From the cell containing the given text, extract its center point as (X, Y) coordinate. 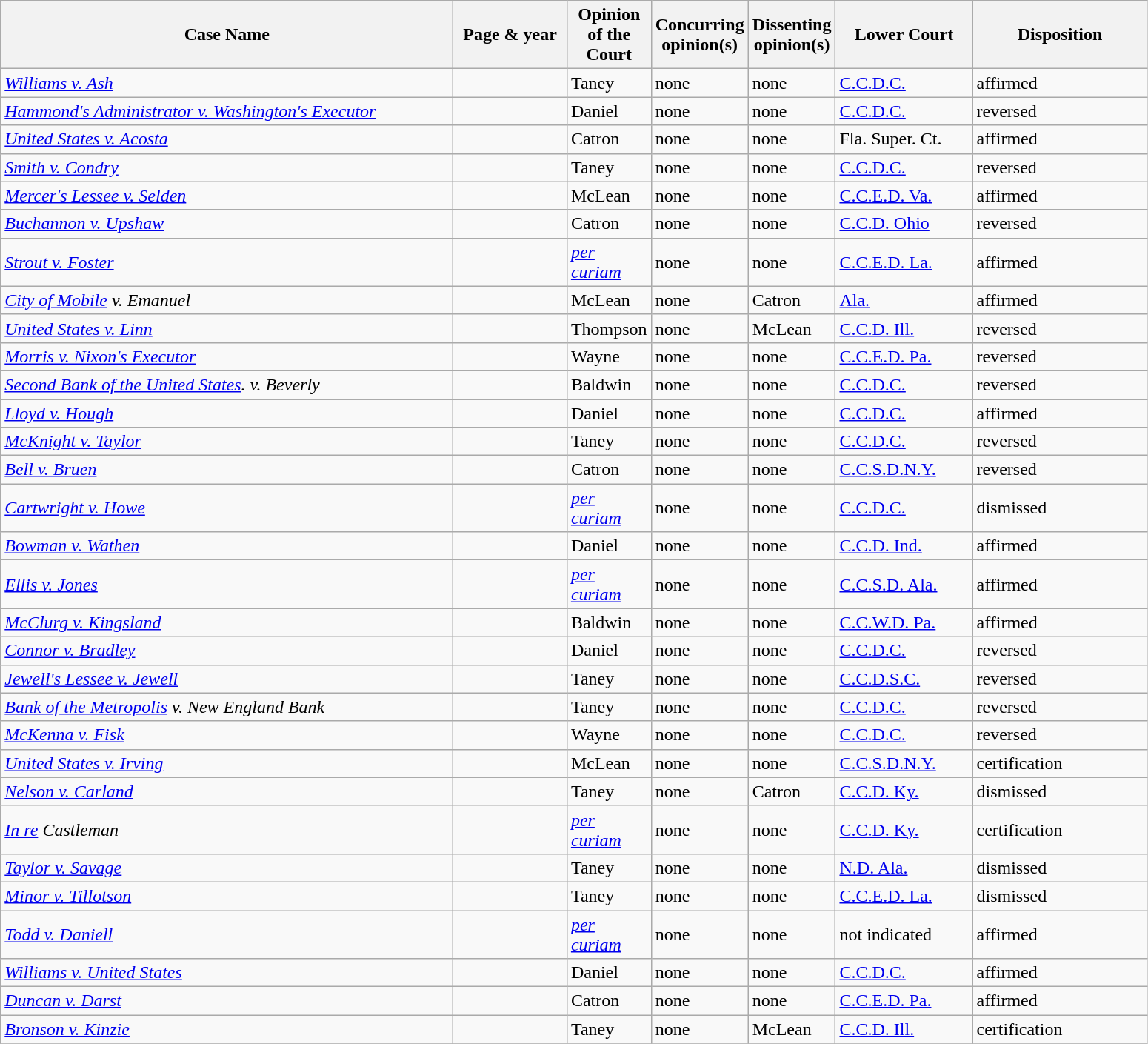
Concurring opinion(s) (699, 35)
Duncan v. Darst (227, 1001)
Lloyd v. Hough (227, 413)
Nelson v. Carland (227, 791)
C.C.W.D. Pa. (904, 622)
Thompson (609, 328)
Disposition (1060, 35)
City of Mobile v. Emanuel (227, 300)
Strout v. Foster (227, 262)
Smith v. Condry (227, 167)
Morris v. Nixon's Executor (227, 356)
United States v. Irving (227, 763)
Bronson v. Kinzie (227, 1029)
Bell v. Bruen (227, 470)
Case Name (227, 35)
Second Bank of the United States. v. Beverly (227, 385)
Mercer's Lessee v. Selden (227, 196)
McKnight v. Taylor (227, 442)
not indicated (904, 934)
Bank of the Metropolis v. New England Bank (227, 707)
Ala. (904, 300)
Todd v. Daniell (227, 934)
Ellis v. Jones (227, 584)
Williams v. United States (227, 973)
Fla. Super. Ct. (904, 139)
Taylor v. Savage (227, 868)
In re Castleman (227, 830)
C.C.D. Ohio (904, 224)
McKenna v. Fisk (227, 735)
Bowman v. Wathen (227, 546)
Buchannon v. Upshaw (227, 224)
Cartwright v. Howe (227, 508)
Dissenting opinion(s) (792, 35)
N.D. Ala. (904, 868)
Hammond's Administrator v. Washington's Executor (227, 111)
McClurg v. Kingsland (227, 622)
Minor v. Tillotson (227, 896)
Connor v. Bradley (227, 651)
Lower Court (904, 35)
Page & year (510, 35)
United States v. Acosta (227, 139)
C.C.E.D. Va. (904, 196)
United States v. Linn (227, 328)
C.C.D. Ind. (904, 546)
Williams v. Ash (227, 83)
Opinion of the Court (609, 35)
Jewell's Lessee v. Jewell (227, 679)
C.C.S.D. Ala. (904, 584)
C.C.D.S.C. (904, 679)
